Return (x, y) of the center of cell containing provided text 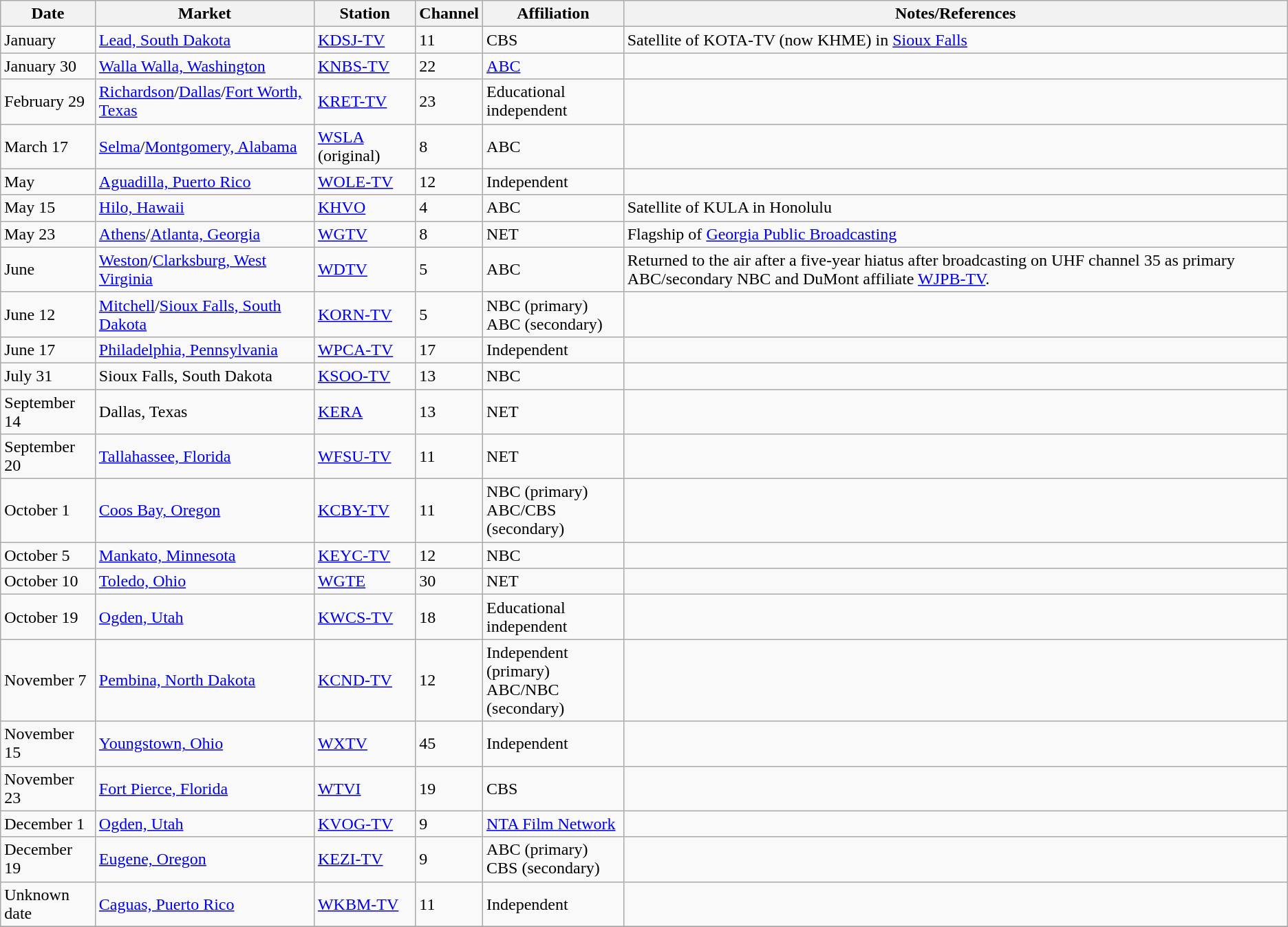
September 14 (48, 412)
June 17 (48, 350)
November 15 (48, 743)
May 15 (48, 208)
September 20 (48, 457)
ABC (primary) CBS (secondary) (553, 859)
KORN-TV (365, 314)
45 (449, 743)
KEYC-TV (365, 555)
KWCS-TV (365, 617)
February 29 (48, 102)
KSOO-TV (365, 376)
November 7 (48, 680)
Philadelphia, Pennsylvania (204, 350)
Date (48, 14)
December 19 (48, 859)
NBC (primary) ABC/CBS (secondary) (553, 511)
Coos Bay, Oregon (204, 511)
Weston/Clarksburg, West Virginia (204, 270)
NBC (primary) ABC (secondary) (553, 314)
KCND-TV (365, 680)
Flagship of Georgia Public Broadcasting (955, 234)
18 (449, 617)
KRET-TV (365, 102)
July 31 (48, 376)
Hilo, Hawaii (204, 208)
KERA (365, 412)
Dallas, Texas (204, 412)
Satellite of KULA in Honolulu (955, 208)
Caguas, Puerto Rico (204, 904)
WSLA (original) (365, 146)
October 10 (48, 582)
Eugene, Oregon (204, 859)
Richardson/Dallas/Fort Worth, Texas (204, 102)
4 (449, 208)
17 (449, 350)
Independent (primary) ABC/NBC (secondary) (553, 680)
WDTV (365, 270)
WXTV (365, 743)
WOLE-TV (365, 182)
WTVI (365, 789)
19 (449, 789)
March 17 (48, 146)
Notes/References (955, 14)
October 5 (48, 555)
Station (365, 14)
December 1 (48, 824)
Aguadilla, Puerto Rico (204, 182)
Walla Walla, Washington (204, 66)
Pembina, North Dakota (204, 680)
Toledo, Ohio (204, 582)
Market (204, 14)
KDSJ-TV (365, 40)
Lead, South Dakota (204, 40)
KEZI-TV (365, 859)
Satellite of KOTA-TV (now KHME) in Sioux Falls (955, 40)
Affiliation (553, 14)
WGTV (365, 234)
Mitchell/Sioux Falls, South Dakota (204, 314)
WFSU-TV (365, 457)
WKBM-TV (365, 904)
Sioux Falls, South Dakota (204, 376)
October 19 (48, 617)
January (48, 40)
Tallahassee, Florida (204, 457)
Youngstown, Ohio (204, 743)
WPCA-TV (365, 350)
November 23 (48, 789)
June 12 (48, 314)
KVOG-TV (365, 824)
May 23 (48, 234)
Fort Pierce, Florida (204, 789)
May (48, 182)
Mankato, Minnesota (204, 555)
NTA Film Network (553, 824)
WGTE (365, 582)
30 (449, 582)
January 30 (48, 66)
KNBS-TV (365, 66)
23 (449, 102)
Unknown date (48, 904)
Athens/Atlanta, Georgia (204, 234)
22 (449, 66)
KCBY-TV (365, 511)
Returned to the air after a five-year hiatus after broadcasting on UHF channel 35 as primary ABC/secondary NBC and DuMont affiliate WJPB-TV. (955, 270)
Selma/Montgomery, Alabama (204, 146)
KHVO (365, 208)
October 1 (48, 511)
Channel (449, 14)
June (48, 270)
